Identify which cell holds the provided text, then report its [x, y] central coordinate. 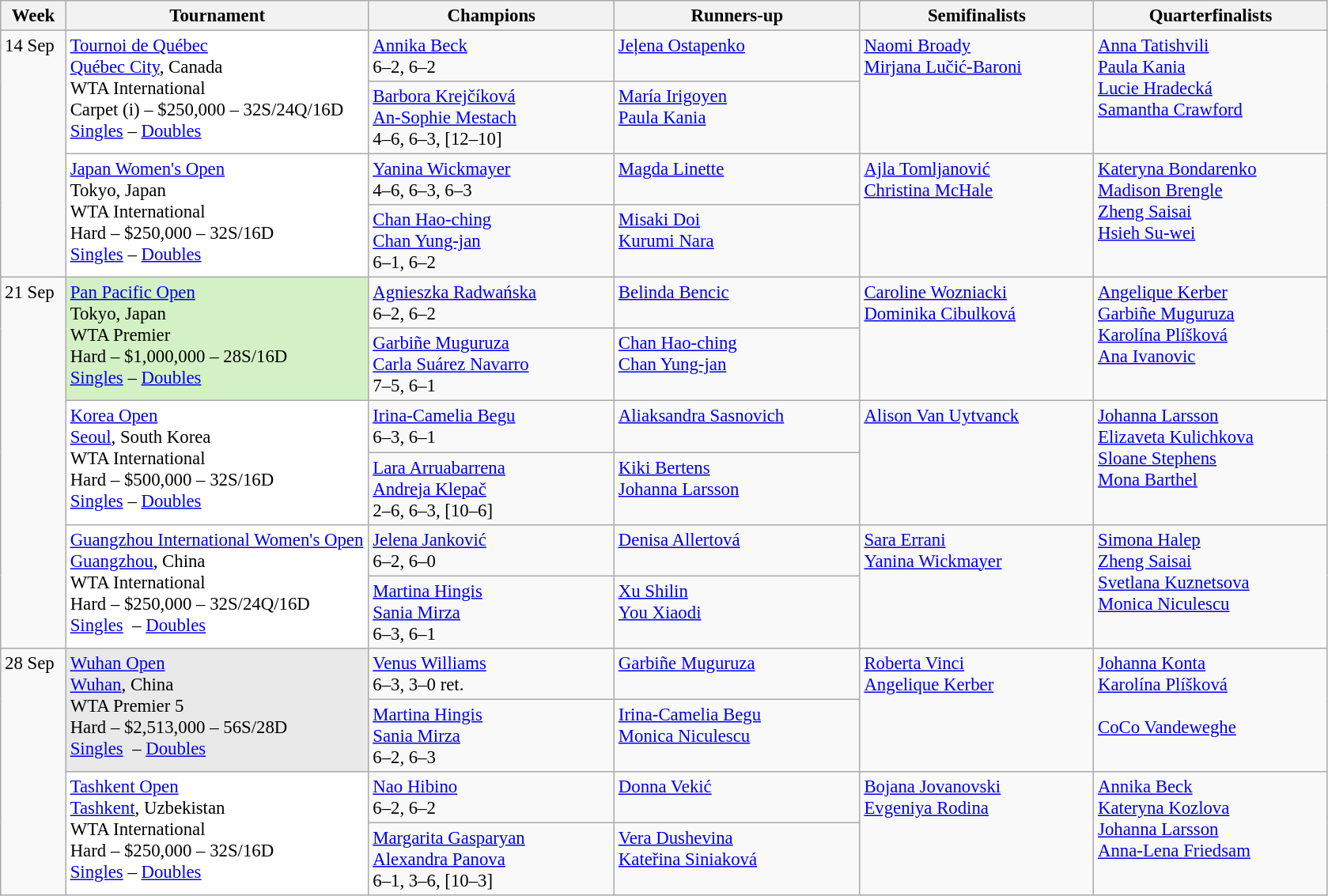
Jeļena Ostapenko [737, 57]
14 Sep [33, 154]
Ajla Tomljanović Christina McHale [977, 216]
Garbiñe Muguruza Carla Suárez Navarro7–5, 6–1 [492, 365]
Xu Shilin You Xiaodi [737, 612]
Jelena Janković6–2, 6–0 [492, 550]
Annika Beck Kateryna Kozlova Johanna Larsson Anna-Lena Friedsam [1211, 834]
Tournoi de Québec Québec City, CanadaWTA InternationalCarpet (i) – $250,000 – 32S/24Q/16DSingles – Doubles [217, 93]
Tournament [217, 16]
Korea Open Seoul, South KoreaWTA InternationalHard – $500,000 – 32S/16DSingles – Doubles [217, 463]
Barbora Krejčíková An-Sophie Mestach 4–6, 6–3, [12–10] [492, 118]
Pan Pacific Open Tokyo, JapanWTA PremierHard – $1,000,000 – 28S/16DSingles – Doubles [217, 339]
Lara Arruabarrena Andreja Klepač 2–6, 6–3, [10–6] [492, 489]
Tashkent Open Tashkent, UzbekistanWTA InternationalHard – $250,000 – 32S/16DSingles – Doubles [217, 834]
Chan Hao-ching Chan Yung-jan [737, 365]
Venus Williams6–3, 3–0 ret. [492, 674]
Champions [492, 16]
Caroline Wozniacki Dominika Cibulková [977, 339]
Simona Halep Zheng Saisai Svetlana Kuznetsova Monica Niculescu [1211, 586]
Kateryna Bondarenko Madison Brengle Zheng Saisai Hsieh Su-wei [1211, 216]
21 Sep [33, 463]
Wuhan Open Wuhan, ChinaWTA Premier 5Hard – $2,513,000 – 56S/28DSingles – Doubles [217, 709]
Anna Tatishvili Paula Kania Lucie Hradecká Samantha Crawford [1211, 93]
Nao Hibino6–2, 6–2 [492, 797]
Aliaksandra Sasnovich [737, 427]
Johanna Konta Karolína Plíšková CoCo Vandeweghe [1211, 709]
Magda Linette [737, 180]
Annika Beck6–2, 6–2 [492, 57]
Chan Hao-ching Chan Yung-jan6–1, 6–2 [492, 241]
Japan Women's Open Tokyo, JapanWTA InternationalHard – $250,000 – 32S/16DSingles – Doubles [217, 216]
Irina-Camelia Begu Monica Niculescu [737, 735]
Donna Vekić [737, 797]
Misaki Doi Kurumi Nara [737, 241]
María Irigoyen Paula Kania [737, 118]
Alison Van Uytvanck [977, 463]
Naomi Broady Mirjana Lučić-Baroni [977, 93]
Denisa Allertová [737, 550]
Semifinalists [977, 16]
Yanina Wickmayer4–6, 6–3, 6–3 [492, 180]
Roberta Vinci Angelique Kerber [977, 709]
Johanna Larsson Elizaveta Kulichkova Sloane Stephens Mona Barthel [1211, 463]
Angelique Kerber Garbiñe Muguruza Karolína Plíšková Ana Ivanovic [1211, 339]
Agnieszka Radwańska 6–2, 6–2 [492, 304]
Martina Hingis Sania Mirza6–3, 6–1 [492, 612]
Garbiñe Muguruza [737, 674]
Week [33, 16]
Irina-Camelia Begu 6–3, 6–1 [492, 427]
Martina Hingis Sania Mirza6–2, 6–3 [492, 735]
Vera Dushevina Kateřina Siniaková [737, 859]
Runners-up [737, 16]
Margarita Gasparyan Alexandra Panova6–1, 3–6, [10–3] [492, 859]
Sara Errani Yanina Wickmayer [977, 586]
Bojana Jovanovski Evgeniya Rodina [977, 834]
Kiki Bertens Johanna Larsson [737, 489]
Quarterfinalists [1211, 16]
Guangzhou International Women's Open Guangzhou, ChinaWTA InternationalHard – $250,000 – 32S/24Q/16DSingles – Doubles [217, 586]
28 Sep [33, 771]
Belinda Bencic [737, 304]
